Output the (X, Y) coordinate of the center of the cell containing the given text.  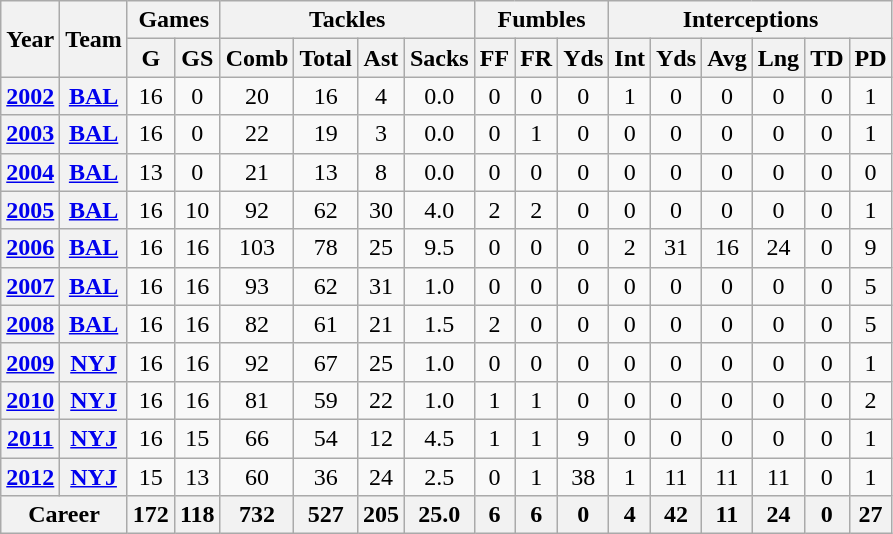
36 (326, 477)
38 (584, 477)
Year (30, 39)
8 (380, 172)
FR (536, 58)
67 (326, 362)
2008 (30, 324)
527 (326, 515)
42 (676, 515)
FF (494, 58)
205 (380, 515)
172 (150, 515)
4.5 (439, 438)
3 (380, 134)
G (150, 58)
PD (870, 58)
Avg (728, 58)
2012 (30, 477)
103 (257, 248)
78 (326, 248)
61 (326, 324)
25.0 (439, 515)
2010 (30, 400)
Lng (778, 58)
Comb (257, 58)
27 (870, 515)
Int (630, 58)
82 (257, 324)
Team (94, 39)
60 (257, 477)
Sacks (439, 58)
30 (380, 210)
2006 (30, 248)
TD (827, 58)
1.5 (439, 324)
Tackles (347, 20)
GS (197, 58)
59 (326, 400)
Fumbles (542, 20)
732 (257, 515)
20 (257, 96)
2.5 (439, 477)
2005 (30, 210)
Ast (380, 58)
93 (257, 286)
10 (197, 210)
54 (326, 438)
Interceptions (750, 20)
2007 (30, 286)
66 (257, 438)
Total (326, 58)
2002 (30, 96)
4.0 (439, 210)
118 (197, 515)
81 (257, 400)
19 (326, 134)
2004 (30, 172)
Games (174, 20)
2011 (30, 438)
2009 (30, 362)
2003 (30, 134)
12 (380, 438)
Career (64, 515)
9.5 (439, 248)
